Detect which cell encompasses the target text, then output its (x, y) center coordinate. 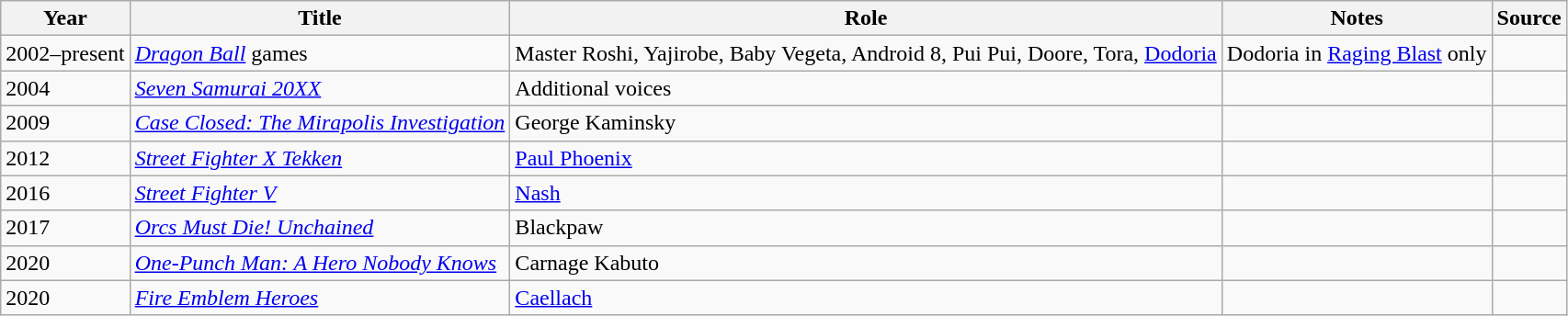
2009 (65, 123)
Paul Phoenix (866, 158)
Master Roshi, Yajirobe, Baby Vegeta, Android 8, Pui Pui, Doore, Tora, Dodoria (866, 53)
Carnage Kabuto (866, 263)
Role (866, 18)
Dodoria in Raging Blast only (1357, 53)
2016 (65, 193)
2012 (65, 158)
Fire Emblem Heroes (320, 298)
Additional voices (866, 88)
2004 (65, 88)
Notes (1357, 18)
Title (320, 18)
2002–present (65, 53)
Street Fighter X Tekken (320, 158)
George Kaminsky (866, 123)
Orcs Must Die! Unchained (320, 228)
Caellach (866, 298)
Blackpaw (866, 228)
2017 (65, 228)
Source (1529, 18)
Year (65, 18)
Street Fighter V (320, 193)
Nash (866, 193)
Seven Samurai 20XX (320, 88)
Case Closed: The Mirapolis Investigation (320, 123)
One-Punch Man: A Hero Nobody Knows (320, 263)
Dragon Ball games (320, 53)
